For the text-containing cell, return its midpoint in [x, y] coordinate format. 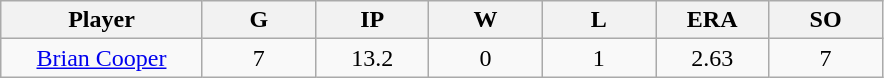
ERA [712, 20]
13.2 [372, 58]
Player [102, 20]
W [486, 20]
SO [826, 20]
G [258, 20]
IP [372, 20]
L [598, 20]
2.63 [712, 58]
0 [486, 58]
Brian Cooper [102, 58]
1 [598, 58]
